Output the [X, Y] coordinate of the center of the cell containing the given text.  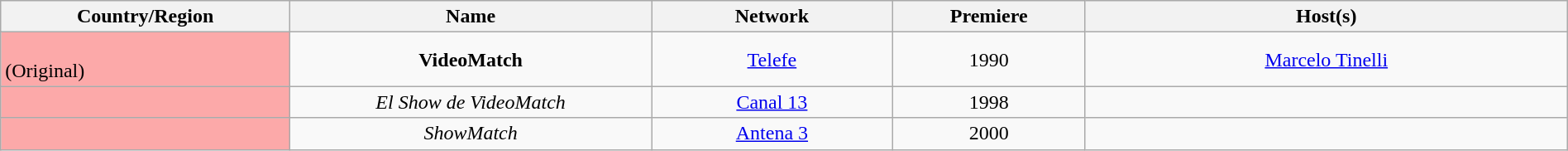
El Show de VideoMatch [470, 102]
(Original) [146, 60]
1998 [989, 102]
Canal 13 [772, 102]
Antena 3 [772, 134]
Name [470, 17]
1990 [989, 60]
Premiere [989, 17]
Host(s) [1327, 17]
Country/Region [146, 17]
2000 [989, 134]
ShowMatch [470, 134]
Marcelo Tinelli [1327, 60]
Network [772, 17]
Telefe [772, 60]
VideoMatch [470, 60]
